Find where the given text appears and provide that cell's center as (X, Y) coordinate. 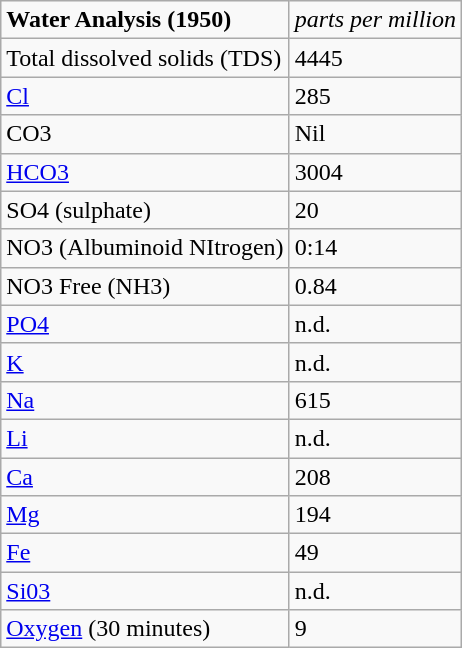
Nil (375, 134)
Si03 (145, 591)
NO3 (Albuminoid NItrogen) (145, 248)
Ca (145, 477)
Oxygen (30 minutes) (145, 629)
0.84 (375, 286)
parts per million (375, 20)
SO4 (sulphate) (145, 210)
285 (375, 96)
20 (375, 210)
Li (145, 438)
Na (145, 400)
9 (375, 629)
3004 (375, 172)
Total dissolved solids (TDS) (145, 58)
4445 (375, 58)
NO3 Free (NH3) (145, 286)
Water Analysis (1950) (145, 20)
615 (375, 400)
HCO3 (145, 172)
PO4 (145, 324)
194 (375, 515)
Cl (145, 96)
CO3 (145, 134)
K (145, 362)
Mg (145, 515)
208 (375, 477)
0:14 (375, 248)
49 (375, 553)
Fe (145, 553)
